Provide the [x, y] coordinate of the cell's center where the given text is located.  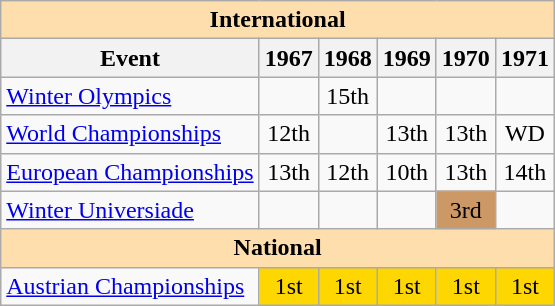
1969 [406, 58]
15th [348, 96]
Event [130, 58]
1968 [348, 58]
Winter Universiade [130, 210]
World Championships [130, 134]
WD [524, 134]
1971 [524, 58]
Austrian Championships [130, 286]
European Championships [130, 172]
Winter Olympics [130, 96]
3rd [466, 210]
10th [406, 172]
1970 [466, 58]
1967 [288, 58]
14th [524, 172]
International [278, 20]
National [278, 248]
